Output the (x, y) coordinate of the center of the cell containing the given text.  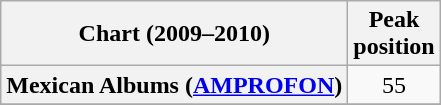
Chart (2009–2010) (174, 34)
Peakposition (394, 34)
Mexican Albums (AMPROFON) (174, 85)
55 (394, 85)
